Provide the (x, y) coordinate of the cell's center where the given text is located.  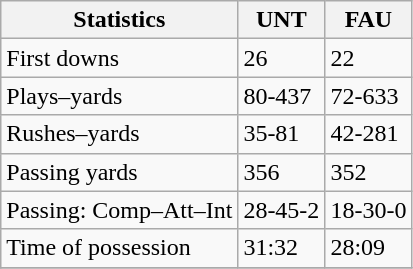
First downs (120, 58)
31:32 (282, 248)
28-45-2 (282, 210)
Passing yards (120, 172)
Passing: Comp–Att–Int (120, 210)
26 (282, 58)
22 (368, 58)
72-633 (368, 96)
Rushes–yards (120, 134)
UNT (282, 20)
352 (368, 172)
356 (282, 172)
FAU (368, 20)
42-281 (368, 134)
Time of possession (120, 248)
Plays–yards (120, 96)
Statistics (120, 20)
80-437 (282, 96)
28:09 (368, 248)
18-30-0 (368, 210)
35-81 (282, 134)
